Detect which cell encompasses the target text, then output its (X, Y) center coordinate. 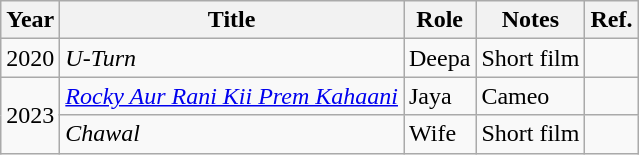
Jaya (440, 96)
Chawal (232, 134)
Deepa (440, 58)
2020 (30, 58)
Year (30, 20)
Role (440, 20)
Notes (530, 20)
Cameo (530, 96)
Ref. (612, 20)
2023 (30, 115)
Rocky Aur Rani Kii Prem Kahaani (232, 96)
Wife (440, 134)
U-Turn (232, 58)
Title (232, 20)
